For the text-containing cell, return its midpoint in [x, y] coordinate format. 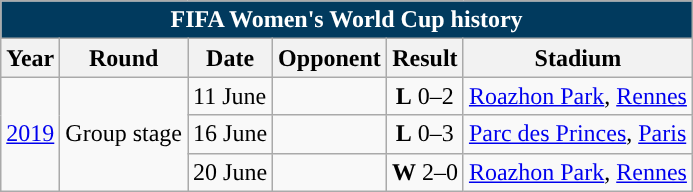
Opponent [330, 58]
FIFA Women's World Cup history [347, 20]
2019 [30, 134]
20 June [230, 172]
Year [30, 58]
L 0–2 [424, 96]
16 June [230, 134]
11 June [230, 96]
Date [230, 58]
Stadium [578, 58]
Group stage [124, 134]
Result [424, 58]
Parc des Princes, Paris [578, 134]
L 0–3 [424, 134]
Round [124, 58]
W 2–0 [424, 172]
